Scan for the cell matching the given text and deliver its (x, y) coordinate at center. 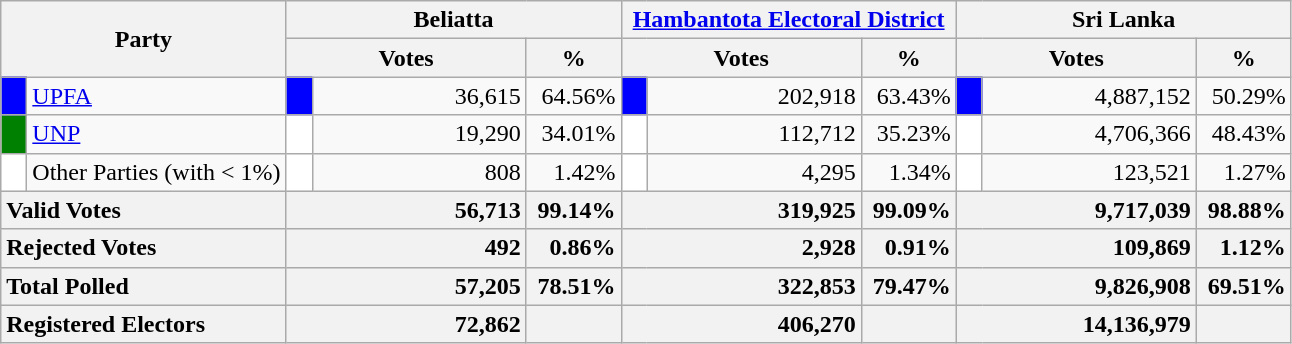
319,925 (741, 210)
36,615 (419, 96)
0.86% (574, 248)
4,706,366 (1089, 134)
69.51% (1244, 286)
492 (406, 248)
202,918 (754, 96)
Sri Lanka (1124, 20)
79.47% (908, 286)
UPFA (156, 96)
4,887,152 (1089, 96)
Registered Electors (144, 324)
63.43% (908, 96)
99.14% (574, 210)
2,928 (741, 248)
72,862 (406, 324)
34.01% (574, 134)
64.56% (574, 96)
56,713 (406, 210)
14,136,979 (1076, 324)
1.27% (1244, 172)
Other Parties (with < 1%) (156, 172)
78.51% (574, 286)
322,853 (741, 286)
98.88% (1244, 210)
9,717,039 (1076, 210)
1.42% (574, 172)
48.43% (1244, 134)
0.91% (908, 248)
123,521 (1089, 172)
1.12% (1244, 248)
Hambantota Electoral District (788, 20)
112,712 (754, 134)
Beliatta (454, 20)
19,290 (419, 134)
50.29% (1244, 96)
Valid Votes (144, 210)
Rejected Votes (144, 248)
406,270 (741, 324)
UNP (156, 134)
35.23% (908, 134)
57,205 (406, 286)
99.09% (908, 210)
Party (144, 39)
9,826,908 (1076, 286)
Total Polled (144, 286)
4,295 (754, 172)
808 (419, 172)
109,869 (1076, 248)
1.34% (908, 172)
